Search for the cell housing the specified text and yield its [X, Y] center coordinate. 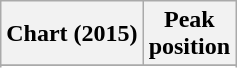
Peakposition [189, 34]
Chart (2015) [72, 34]
